Search for the cell housing the specified text and yield its (X, Y) center coordinate. 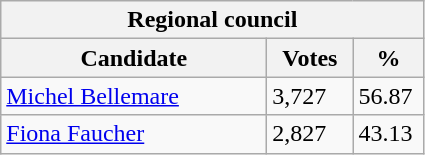
43.13 (388, 134)
2,827 (310, 134)
3,727 (310, 96)
Candidate (134, 58)
% (388, 58)
Fiona Faucher (134, 134)
56.87 (388, 96)
Michel Bellemare (134, 96)
Regional council (212, 20)
Votes (310, 58)
